Scan for the cell matching the given text and deliver its (x, y) coordinate at center. 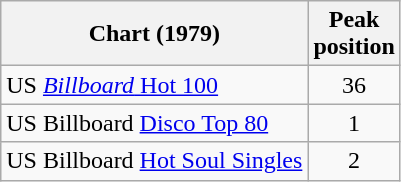
2 (354, 161)
US Billboard Disco Top 80 (154, 123)
Chart (1979) (154, 34)
36 (354, 85)
Peakposition (354, 34)
US Billboard Hot 100 (154, 85)
1 (354, 123)
US Billboard Hot Soul Singles (154, 161)
